Return (x, y) of the center of cell containing provided text 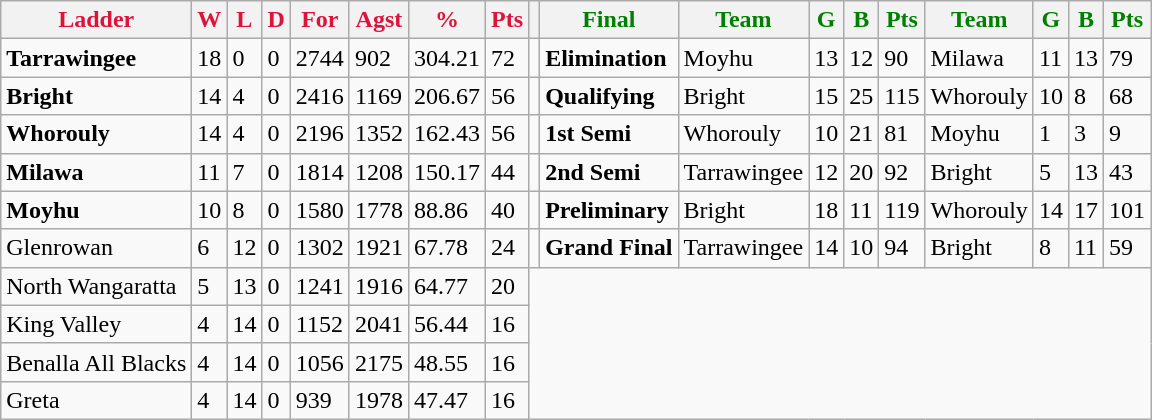
64.77 (446, 286)
21 (862, 134)
Benalla All Blacks (96, 362)
1 (1050, 134)
6 (210, 248)
43 (1126, 172)
1208 (378, 172)
1778 (378, 210)
1st Semi (609, 134)
W (210, 20)
Final (609, 20)
9 (1126, 134)
Qualifying (609, 96)
119 (902, 210)
1916 (378, 286)
81 (902, 134)
902 (378, 58)
Elimination (609, 58)
Agst (378, 20)
1241 (320, 286)
56.44 (446, 324)
162.43 (446, 134)
25 (862, 96)
68 (1126, 96)
2nd Semi (609, 172)
1169 (378, 96)
150.17 (446, 172)
15 (826, 96)
1580 (320, 210)
% (446, 20)
2196 (320, 134)
72 (508, 58)
Glenrowan (96, 248)
47.47 (446, 400)
D (276, 20)
48.55 (446, 362)
1152 (320, 324)
94 (902, 248)
North Wangaratta (96, 286)
24 (508, 248)
1352 (378, 134)
2744 (320, 58)
Preliminary (609, 210)
59 (1126, 248)
1814 (320, 172)
3 (1086, 134)
1978 (378, 400)
2416 (320, 96)
L (244, 20)
1056 (320, 362)
115 (902, 96)
101 (1126, 210)
90 (902, 58)
1302 (320, 248)
939 (320, 400)
1921 (378, 248)
Grand Final (609, 248)
King Valley (96, 324)
304.21 (446, 58)
Ladder (96, 20)
40 (508, 210)
2175 (378, 362)
79 (1126, 58)
67.78 (446, 248)
Greta (96, 400)
206.67 (446, 96)
44 (508, 172)
For (320, 20)
92 (902, 172)
17 (1086, 210)
2041 (378, 324)
88.86 (446, 210)
7 (244, 172)
